Find where the given text appears and provide that cell's center as (x, y) coordinate. 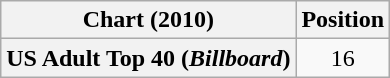
Chart (2010) (148, 20)
16 (343, 58)
US Adult Top 40 (Billboard) (148, 58)
Position (343, 20)
